Detect which cell encompasses the target text, then output its [X, Y] center coordinate. 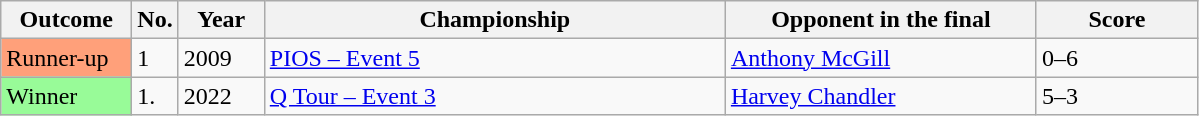
1 [155, 58]
Year [221, 20]
5–3 [1116, 96]
1. [155, 96]
Q Tour – Event 3 [494, 96]
Runner-up [66, 58]
Outcome [66, 20]
Score [1116, 20]
0–6 [1116, 58]
2022 [221, 96]
Harvey Chandler [880, 96]
Opponent in the final [880, 20]
Winner [66, 96]
2009 [221, 58]
Championship [494, 20]
Anthony McGill [880, 58]
No. [155, 20]
PIOS – Event 5 [494, 58]
